Provide the [x, y] coordinate of the cell's center where the given text is located.  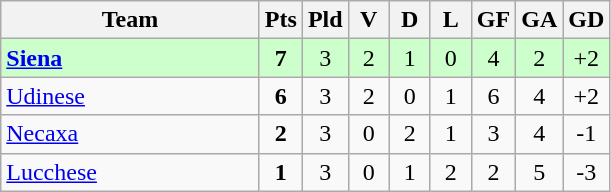
Siena [130, 58]
7 [280, 58]
GA [540, 20]
5 [540, 172]
-3 [586, 172]
GF [493, 20]
GD [586, 20]
Necaxa [130, 134]
-1 [586, 134]
V [368, 20]
D [410, 20]
Lucchese [130, 172]
Pld [325, 20]
L [450, 20]
Udinese [130, 96]
Pts [280, 20]
Team [130, 20]
